Return (X, Y) of the center of cell containing provided text 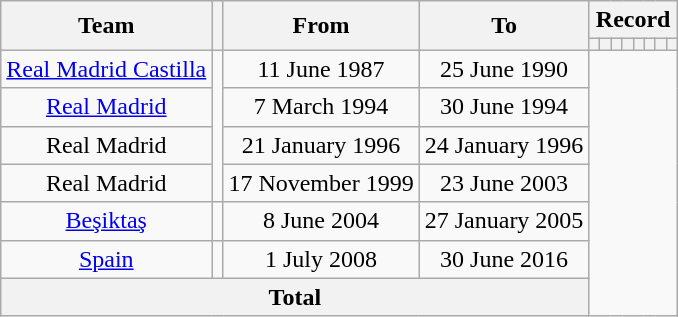
11 June 1987 (321, 69)
From (321, 26)
Beşiktaş (106, 221)
Total (295, 297)
1 July 2008 (321, 259)
30 June 1994 (504, 107)
27 January 2005 (504, 221)
21 January 1996 (321, 145)
17 November 1999 (321, 183)
Team (106, 26)
Spain (106, 259)
Record (633, 20)
25 June 1990 (504, 69)
30 June 2016 (504, 259)
23 June 2003 (504, 183)
Real Madrid Castilla (106, 69)
8 June 2004 (321, 221)
24 January 1996 (504, 145)
7 March 1994 (321, 107)
To (504, 26)
